Determine the (x, y) coordinate at the center of the cell enclosing the given text.  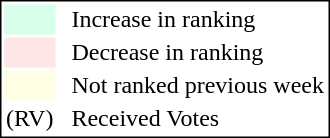
Decrease in ranking (198, 53)
Not ranked previous week (198, 85)
Received Votes (198, 119)
(RV) (29, 119)
Increase in ranking (198, 19)
